Extract the (X, Y) coordinate from the center of the cell holding the provided text.  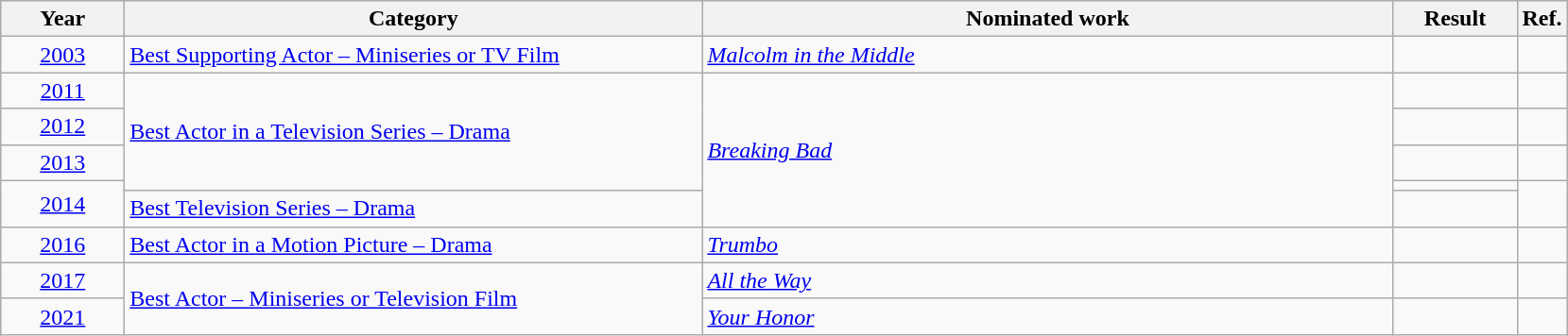
Year (62, 19)
2014 (62, 204)
Nominated work (1047, 19)
Category (414, 19)
2016 (62, 244)
Breaking Bad (1047, 149)
2011 (62, 91)
Ref. (1542, 19)
2012 (62, 126)
Best Supporting Actor – Miniseries or TV Film (414, 55)
2003 (62, 55)
Best Actor in a Television Series – Drama (414, 132)
All the Way (1047, 280)
Best Actor – Miniseries or Television Film (414, 298)
2013 (62, 162)
2017 (62, 280)
Result (1456, 19)
Best Actor in a Motion Picture – Drama (414, 244)
Trumbo (1047, 244)
Best Television Series – Drama (414, 209)
Your Honor (1047, 316)
2021 (62, 316)
Malcolm in the Middle (1047, 55)
